Identify which cell holds the provided text, then report its [x, y] central coordinate. 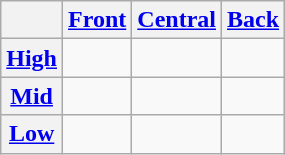
Front [98, 20]
High [32, 58]
Central [177, 20]
Low [32, 134]
Mid [32, 96]
Back [254, 20]
